Return [X, Y] of the center of cell containing provided text 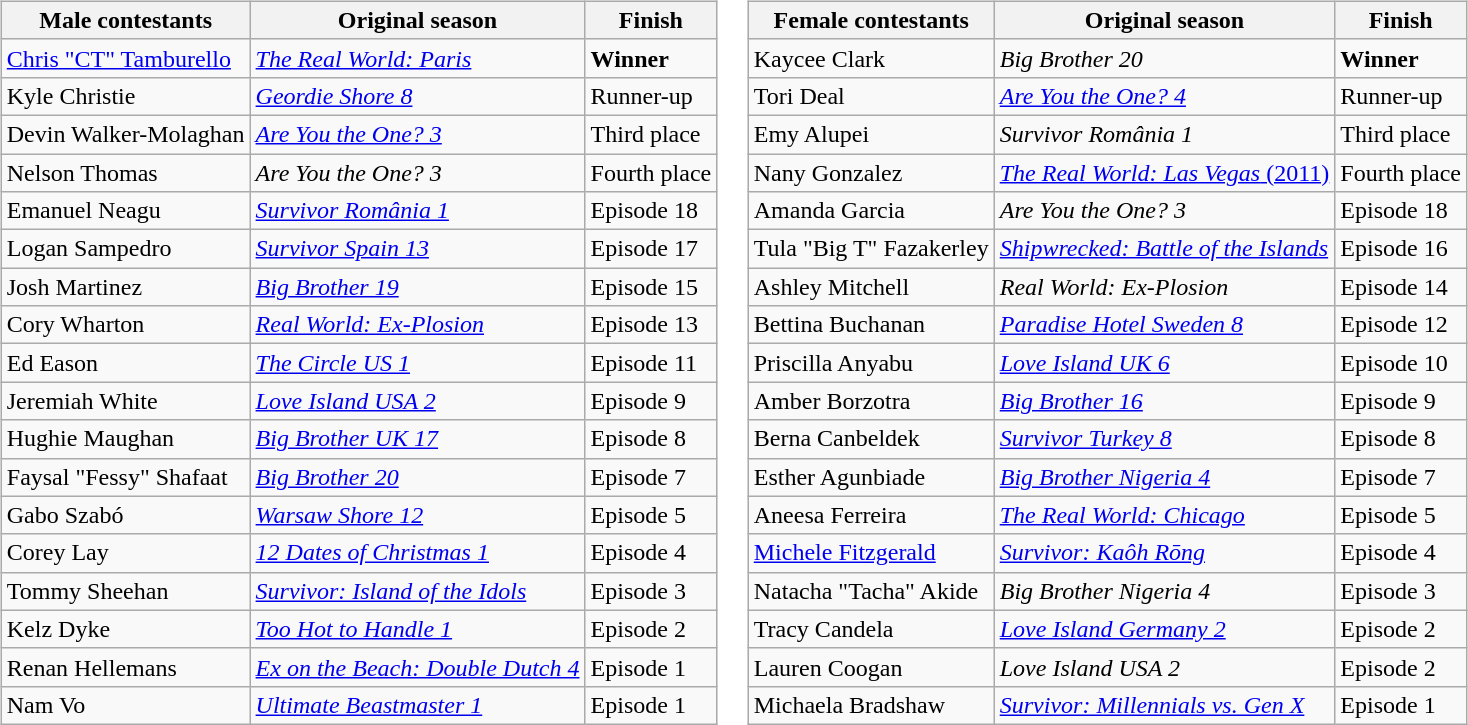
Episode 14 [1401, 287]
Male contestants [126, 20]
Lauren Coogan [871, 667]
Nany Gonzalez [871, 173]
Berna Canbeldek [871, 439]
Hughie Maughan [126, 439]
Faysal "Fessy" Shafaat [126, 477]
The Real World: Paris [418, 58]
Kyle Christie [126, 96]
Ex on the Beach: Double Dutch 4 [418, 667]
Survivor: Millennials vs. Gen X [1164, 705]
Cory Wharton [126, 325]
Geordie Shore 8 [418, 96]
Tori Deal [871, 96]
Episode 11 [651, 363]
Episode 12 [1401, 325]
Bettina Buchanan [871, 325]
Too Hot to Handle 1 [418, 629]
Devin Walker-Molaghan [126, 134]
Big Brother 16 [1164, 401]
Michaela Bradshaw [871, 705]
Aneesa Ferreira [871, 515]
Big Brother 19 [418, 287]
Tommy Sheehan [126, 591]
The Real World: Las Vegas (2011) [1164, 173]
Emanuel Neagu [126, 211]
Survivor Turkey 8 [1164, 439]
Survivor: Kaôh Rōng [1164, 553]
Renan Hellemans [126, 667]
Love Island UK 6 [1164, 363]
Episode 16 [1401, 249]
The Real World: Chicago [1164, 515]
Are You the One? 4 [1164, 96]
Emy Alupei [871, 134]
Logan Sampedro [126, 249]
Amanda Garcia [871, 211]
Big Brother UK 17 [418, 439]
Esther Agunbiade [871, 477]
Natacha "Tacha" Akide [871, 591]
Ashley Mitchell [871, 287]
Priscilla Anyabu [871, 363]
Paradise Hotel Sweden 8 [1164, 325]
Love Island Germany 2 [1164, 629]
Tracy Candela [871, 629]
Nelson Thomas [126, 173]
Survivor: Island of the Idols [418, 591]
Corey Lay [126, 553]
12 Dates of Christmas 1 [418, 553]
Gabo Szabó [126, 515]
Ultimate Beastmaster 1 [418, 705]
Tula "Big T" Fazakerley [871, 249]
Kelz Dyke [126, 629]
Ed Eason [126, 363]
Episode 17 [651, 249]
Female contestants [871, 20]
Kaycee Clark [871, 58]
Survivor Spain 13 [418, 249]
Michele Fitzgerald [871, 553]
Josh Martinez [126, 287]
Amber Borzotra [871, 401]
Chris "CT" Tamburello [126, 58]
Episode 10 [1401, 363]
Shipwrecked: Battle of the Islands [1164, 249]
The Circle US 1 [418, 363]
Jeremiah White [126, 401]
Nam Vo [126, 705]
Episode 15 [651, 287]
Episode 13 [651, 325]
Warsaw Shore 12 [418, 515]
